Pinpoint the cell where the given text exists, returning its (X, Y) midpoint coordinate. 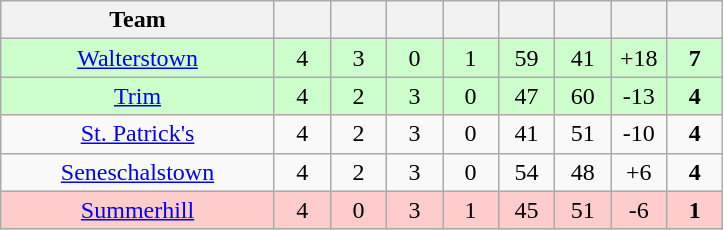
-6 (639, 210)
47 (527, 96)
7 (695, 58)
St. Patrick's (138, 134)
48 (583, 172)
59 (527, 58)
Seneschalstown (138, 172)
Walterstown (138, 58)
45 (527, 210)
Team (138, 20)
Summerhill (138, 210)
+6 (639, 172)
Trim (138, 96)
60 (583, 96)
+18 (639, 58)
-13 (639, 96)
54 (527, 172)
-10 (639, 134)
